Detect which cell encompasses the target text, then output its [X, Y] center coordinate. 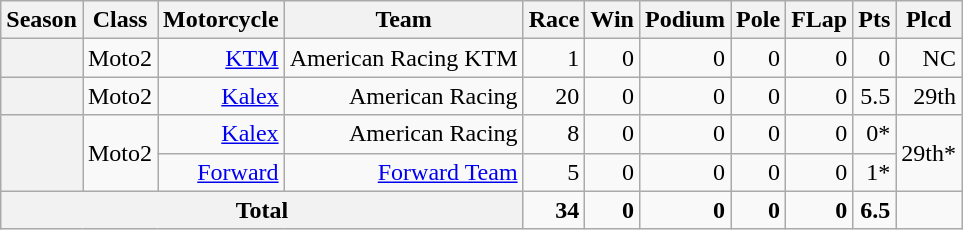
5 [554, 172]
Season [42, 20]
34 [554, 210]
Pts [874, 20]
Pole [758, 20]
1* [874, 172]
Race [554, 20]
Class [120, 20]
KTM [222, 58]
Podium [684, 20]
Motorcycle [222, 20]
6.5 [874, 210]
Forward [222, 172]
29th* [929, 153]
0* [874, 134]
29th [929, 96]
Team [404, 20]
Total [262, 210]
20 [554, 96]
5.5 [874, 96]
FLap [820, 20]
Plcd [929, 20]
Forward Team [404, 172]
NC [929, 58]
American Racing KTM [404, 58]
8 [554, 134]
Win [612, 20]
1 [554, 58]
